Output the (x, y) coordinate of the center of the cell containing the given text.  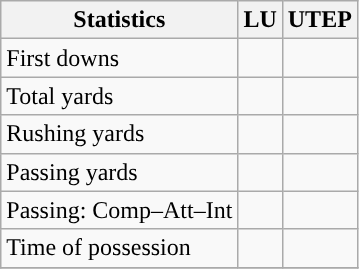
UTEP (320, 20)
Passing yards (120, 172)
Statistics (120, 20)
Time of possession (120, 248)
Passing: Comp–Att–Int (120, 210)
LU (260, 20)
First downs (120, 58)
Rushing yards (120, 134)
Total yards (120, 96)
